Scan for the cell matching the given text and deliver its (x, y) coordinate at center. 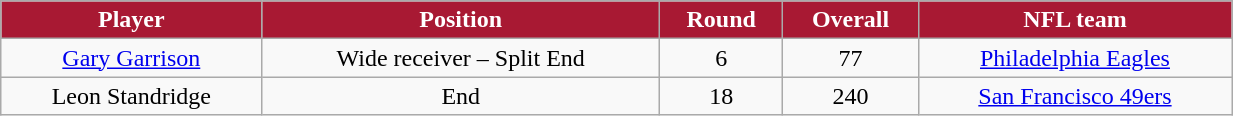
San Francisco 49ers (1074, 96)
77 (850, 58)
Player (132, 20)
Leon Standridge (132, 96)
End (461, 96)
Philadelphia Eagles (1074, 58)
Wide receiver – Split End (461, 58)
240 (850, 96)
Position (461, 20)
Round (722, 20)
Overall (850, 20)
18 (722, 96)
NFL team (1074, 20)
Gary Garrison (132, 58)
6 (722, 58)
